For the text-containing cell, return its midpoint in [x, y] coordinate format. 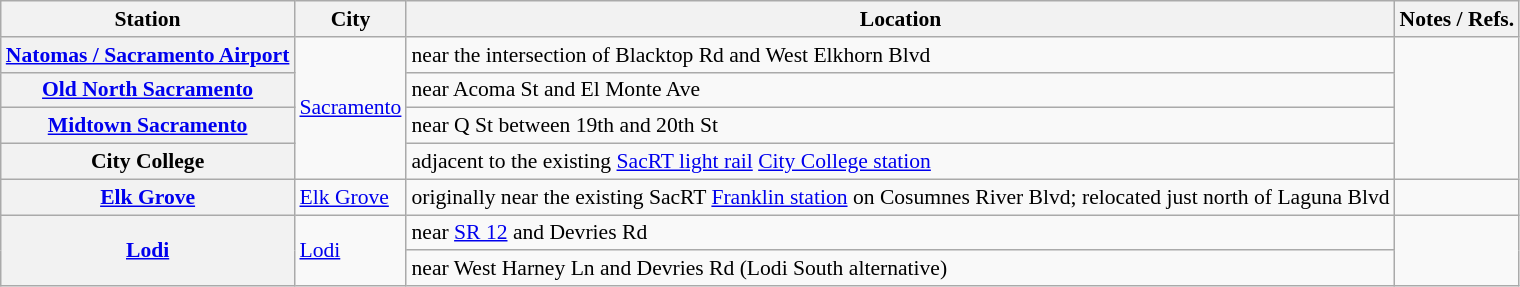
near SR 12 and Devries Rd [900, 233]
City [350, 19]
near Acoma St and El Monte Ave [900, 90]
near West Harney Ln and Devries Rd (Lodi South alternative) [900, 269]
Natomas / Sacramento Airport [148, 55]
near Q St between 19th and 20th St [900, 126]
Sacramento [350, 108]
Location [900, 19]
City College [148, 162]
Notes / Refs. [1458, 19]
Station [148, 19]
near the intersection of Blacktop Rd and West Elkhorn Blvd [900, 55]
Midtown Sacramento [148, 126]
adjacent to the existing SacRT light rail City College station [900, 162]
originally near the existing SacRT Franklin station on Cosumnes River Blvd; relocated just north of Laguna Blvd [900, 197]
Old North Sacramento [148, 90]
